Pinpoint the cell where the given text exists, returning its (x, y) midpoint coordinate. 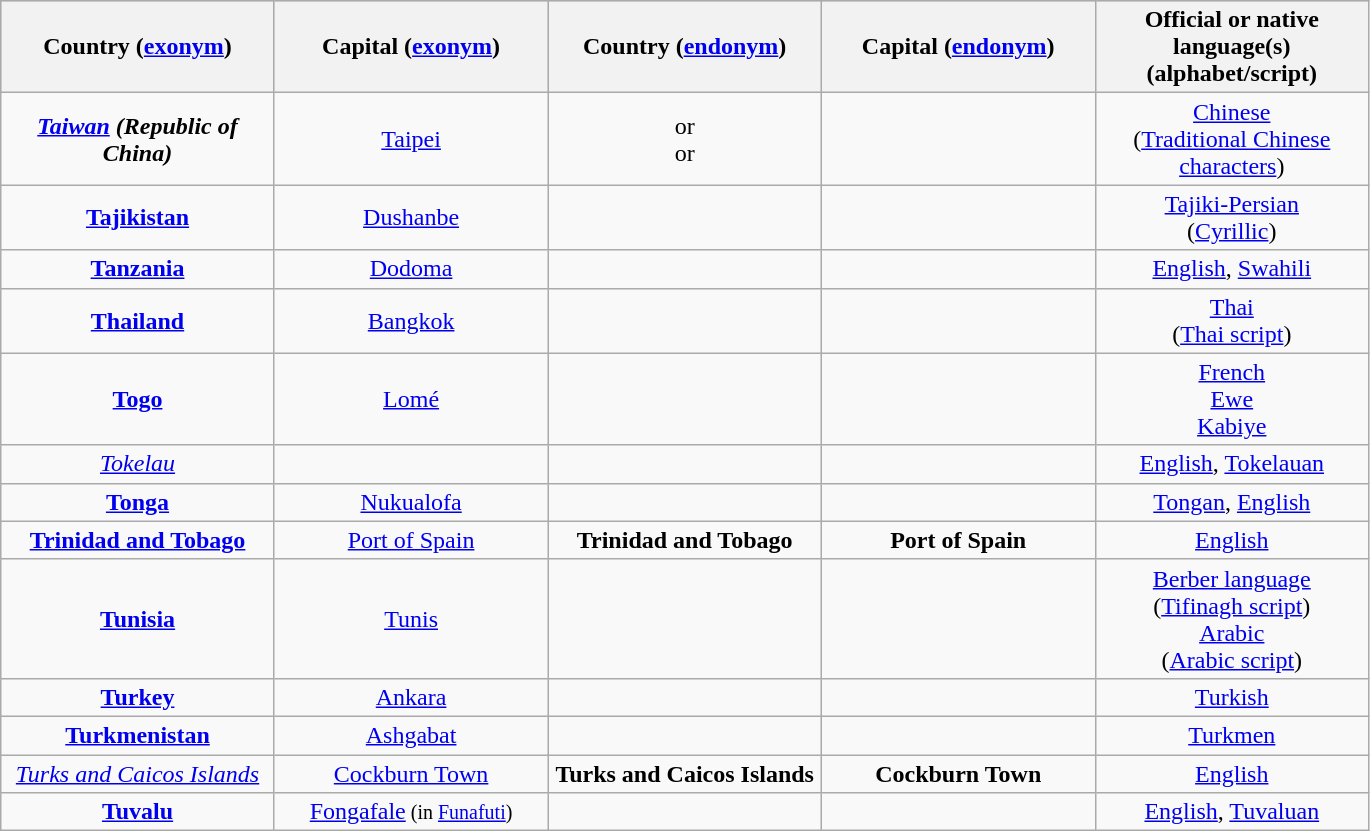
Nukualofa (411, 502)
Ankara (411, 697)
English, Tuvaluan (1232, 812)
Thai(Thai script) (1232, 320)
Turkmenistan (138, 735)
Dushanbe (411, 218)
Capital (endonym) (958, 47)
Tajiki-Persian(Cyrillic) (1232, 218)
Taipei (411, 139)
Tunisia (138, 618)
Turkmen (1232, 735)
Country (exonym) (138, 47)
or or (685, 139)
Tajikistan (138, 218)
Country (endonym) (685, 47)
FrenchEweKabiye (1232, 399)
Capital (exonym) (411, 47)
Chinese(Traditional Chinese characters) (1232, 139)
Ashgabat (411, 735)
Tongan, English (1232, 502)
Official or native language(s) (alphabet/script) (1232, 47)
Taiwan (Republic of China) (138, 139)
Lomé (411, 399)
Tokelau (138, 464)
Bangkok (411, 320)
Tonga (138, 502)
Thailand (138, 320)
Togo (138, 399)
English, Swahili (1232, 269)
Dodoma (411, 269)
Fongafale (in Funafuti) (411, 812)
Tunis (411, 618)
English, Tokelauan (1232, 464)
Tuvalu (138, 812)
Berber language(Tifinagh script)Arabic(Arabic script) (1232, 618)
Turkey (138, 697)
Tanzania (138, 269)
Turkish (1232, 697)
